For the text-containing cell, return its midpoint in [X, Y] coordinate format. 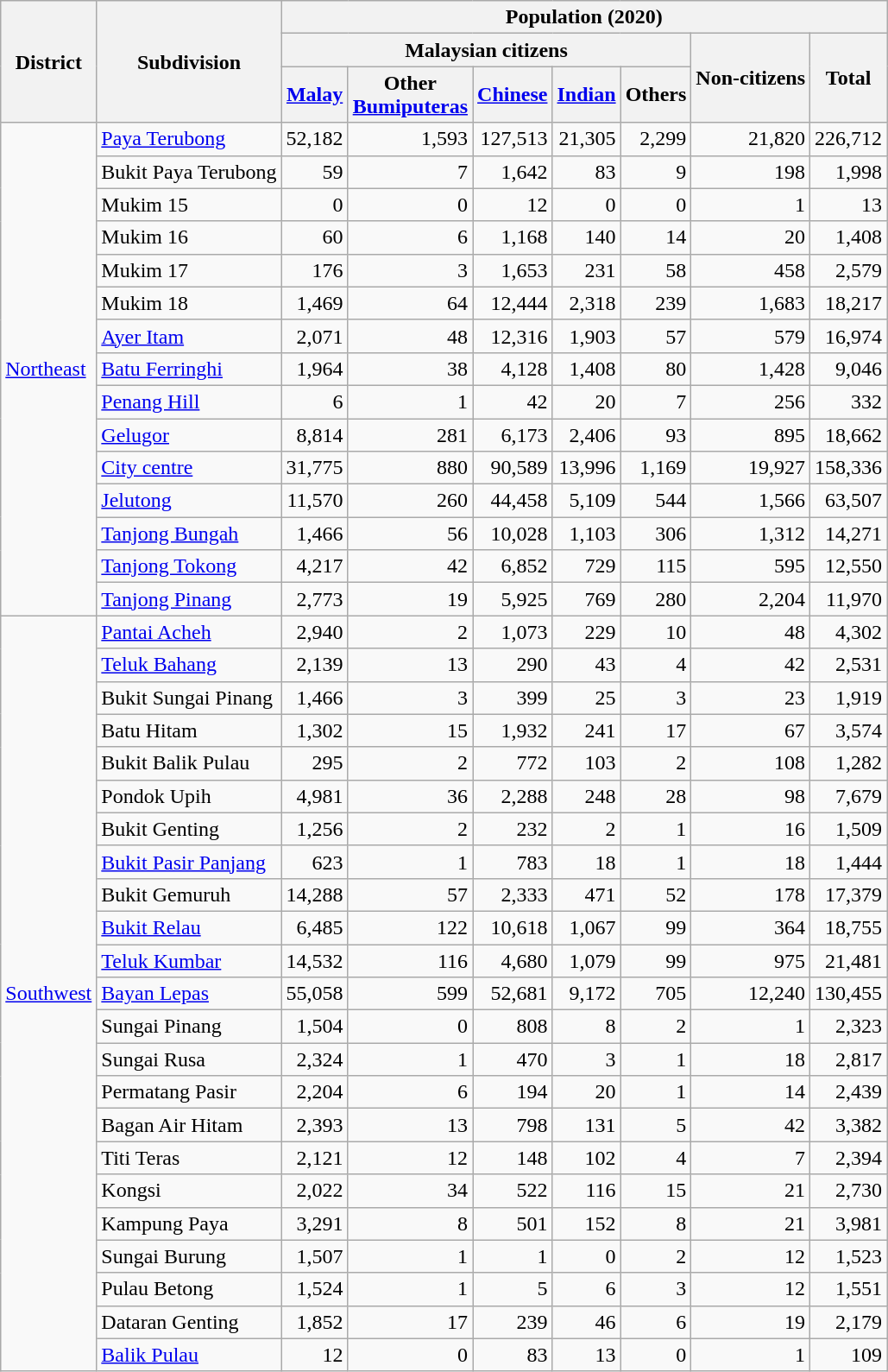
18,217 [849, 303]
1,256 [314, 829]
43 [587, 665]
1,852 [314, 1322]
2,179 [849, 1322]
Indian [587, 95]
Penang Hill [189, 401]
Mukim 18 [189, 303]
Mukim 17 [189, 270]
2,406 [587, 434]
98 [751, 796]
975 [751, 961]
122 [410, 927]
623 [314, 862]
Population (2020) [584, 17]
Tanjong Bungah [189, 534]
140 [587, 237]
Ayer Itam [189, 336]
599 [410, 994]
21,820 [751, 139]
1,653 [513, 270]
231 [587, 270]
Bukit Balik Pulau [189, 763]
2,288 [513, 796]
1,919 [849, 698]
880 [410, 468]
1,566 [751, 501]
1,932 [513, 730]
1,312 [751, 534]
115 [656, 566]
2,139 [314, 665]
16 [751, 829]
14,288 [314, 895]
148 [513, 1158]
4,981 [314, 796]
Malaysian citizens [487, 50]
2,531 [849, 665]
18,755 [849, 927]
729 [587, 566]
Sungai Rusa [189, 1059]
1,523 [849, 1256]
2,817 [849, 1059]
295 [314, 763]
226,712 [849, 139]
6,852 [513, 566]
14,271 [849, 534]
Mukim 15 [189, 205]
52 [656, 895]
1,903 [587, 336]
93 [656, 434]
60 [314, 237]
25 [587, 698]
Tanjong Tokong [189, 566]
2,940 [314, 632]
705 [656, 994]
Bukit Sungai Pinang [189, 698]
178 [751, 895]
2,299 [656, 139]
4,128 [513, 369]
52,182 [314, 139]
1,509 [849, 829]
3,574 [849, 730]
1,998 [849, 172]
63,507 [849, 501]
Bukit Genting [189, 829]
Bayan Lepas [189, 994]
59 [314, 172]
1,168 [513, 237]
55,058 [314, 994]
Bukit Paya Terubong [189, 172]
2,730 [849, 1191]
6,485 [314, 927]
130,455 [849, 994]
772 [513, 763]
1,067 [587, 927]
1,524 [314, 1289]
90,589 [513, 468]
12,550 [849, 566]
1,169 [656, 468]
152 [587, 1223]
46 [587, 1322]
176 [314, 270]
399 [513, 698]
Jelutong [189, 501]
5,925 [513, 599]
1,302 [314, 730]
67 [751, 730]
Balik Pulau [189, 1355]
18,662 [849, 434]
Paya Terubong [189, 139]
281 [410, 434]
Pondok Upih [189, 796]
1,073 [513, 632]
Subdivision [189, 62]
4,302 [849, 632]
1,683 [751, 303]
8,814 [314, 434]
198 [751, 172]
131 [587, 1125]
14,532 [314, 961]
Gelugor [189, 434]
280 [656, 599]
City centre [189, 468]
1,428 [751, 369]
4,217 [314, 566]
OtherBumiputeras [410, 95]
2,022 [314, 1191]
1,593 [410, 139]
260 [410, 501]
10,618 [513, 927]
Batu Hitam [189, 730]
Bagan Air Hitam [189, 1125]
38 [410, 369]
District [48, 62]
2,439 [849, 1092]
3,981 [849, 1223]
501 [513, 1223]
103 [587, 763]
Mukim 16 [189, 237]
229 [587, 632]
21,305 [587, 139]
64 [410, 303]
34 [410, 1191]
3,291 [314, 1223]
256 [751, 401]
9,046 [849, 369]
1,079 [587, 961]
17,379 [849, 895]
58 [656, 270]
241 [587, 730]
102 [587, 1158]
6,173 [513, 434]
5,109 [587, 501]
2,071 [314, 336]
158,336 [849, 468]
Total [849, 78]
Titi Teras [189, 1158]
Permatang Pasir [189, 1092]
471 [587, 895]
808 [513, 1027]
109 [849, 1355]
290 [513, 665]
1,964 [314, 369]
Southwest [48, 993]
1,469 [314, 303]
4,680 [513, 961]
Sungai Pinang [189, 1027]
2,323 [849, 1027]
2,579 [849, 270]
783 [513, 862]
1,282 [849, 763]
21,481 [849, 961]
Others [656, 95]
Kampung Paya [189, 1223]
Kongsi [189, 1191]
Tanjong Pinang [189, 599]
Malay [314, 95]
36 [410, 796]
2,318 [587, 303]
56 [410, 534]
332 [849, 401]
579 [751, 336]
1,504 [314, 1027]
2,394 [849, 1158]
9 [656, 172]
194 [513, 1092]
1,551 [849, 1289]
769 [587, 599]
3,382 [849, 1125]
458 [751, 270]
11,570 [314, 501]
1,103 [587, 534]
28 [656, 796]
2,333 [513, 895]
Pantai Acheh [189, 632]
44,458 [513, 501]
31,775 [314, 468]
232 [513, 829]
306 [656, 534]
Non-citizens [751, 78]
Dataran Genting [189, 1322]
Teluk Bahang [189, 665]
Northeast [48, 370]
Bukit Relau [189, 927]
2,393 [314, 1125]
522 [513, 1191]
248 [587, 796]
Teluk Kumbar [189, 961]
895 [751, 434]
11,970 [849, 599]
Bukit Pasir Panjang [189, 862]
544 [656, 501]
127,513 [513, 139]
Chinese [513, 95]
364 [751, 927]
80 [656, 369]
Sungai Burung [189, 1256]
10,028 [513, 534]
23 [751, 698]
16,974 [849, 336]
12,444 [513, 303]
13,996 [587, 468]
12,240 [751, 994]
19,927 [751, 468]
52,681 [513, 994]
7,679 [849, 796]
Pulau Betong [189, 1289]
2,324 [314, 1059]
470 [513, 1059]
Bukit Gemuruh [189, 895]
595 [751, 566]
Batu Ferringhi [189, 369]
1,507 [314, 1256]
2,773 [314, 599]
798 [513, 1125]
10 [656, 632]
1,642 [513, 172]
108 [751, 763]
1,444 [849, 862]
9,172 [587, 994]
12,316 [513, 336]
2,121 [314, 1158]
